Determine the (x, y) coordinate at the center of the cell enclosing the given text.  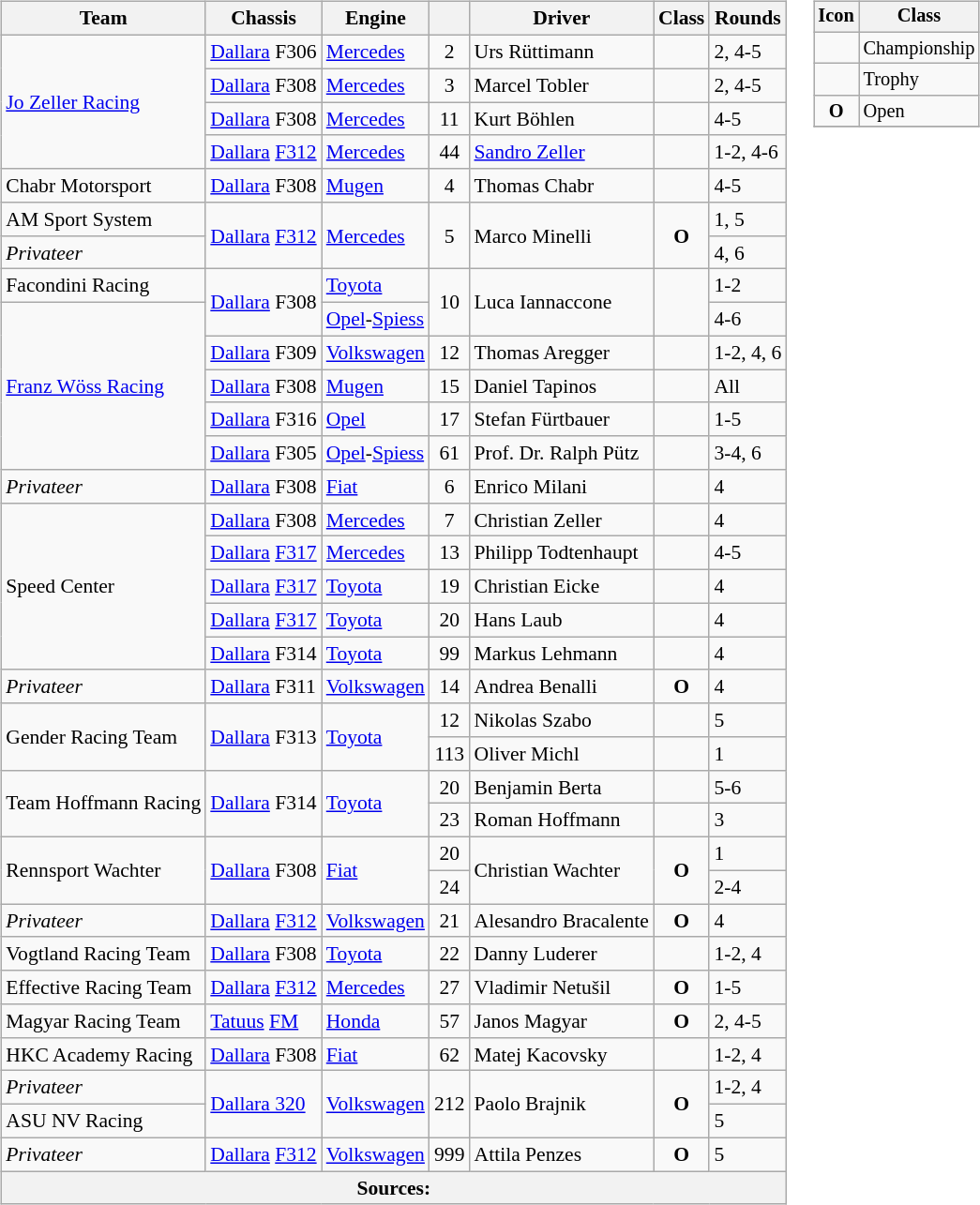
Kurt Böhlen (561, 119)
Luca Iannaccone (561, 302)
HKC Academy Racing (103, 1054)
27 (450, 987)
Paolo Brajnik (561, 1105)
113 (450, 754)
Driver (561, 19)
Andrea Benalli (561, 686)
Open (919, 112)
22 (450, 954)
Marco Minelli (561, 236)
Enrico Milani (561, 487)
Christian Wachter (561, 870)
All (747, 386)
Attila Penzes (561, 1154)
Dallara F313 (263, 737)
5-6 (747, 787)
Opel (375, 419)
23 (450, 821)
AM Sport System (103, 219)
Danny Luderer (561, 954)
7 (450, 520)
Vladimir Netušil (561, 987)
4-6 (747, 319)
3-4, 6 (747, 453)
4, 6 (747, 252)
Marcel Tobler (561, 85)
10 (450, 302)
Dallara F305 (263, 453)
Dallara F309 (263, 353)
15 (450, 386)
Oliver Michl (561, 754)
Stefan Fürtbauer (561, 419)
Christian Eicke (561, 586)
Nikolas Szabo (561, 720)
61 (450, 453)
Janos Magyar (561, 1021)
Franz Wöss Racing (103, 385)
Chabr Motorsport (103, 186)
Chassis (263, 19)
1-2, 4-6 (747, 152)
14 (450, 686)
11 (450, 119)
Urs Rüttimann (561, 52)
Rounds (747, 19)
Jo Zeller Racing (103, 101)
Effective Racing Team (103, 987)
Matej Kacovsky (561, 1054)
19 (450, 586)
Team Hoffmann Racing (103, 803)
Dallara F311 (263, 686)
212 (450, 1105)
13 (450, 553)
Vogtland Racing Team (103, 954)
1-2, 4, 6 (747, 353)
Dallara 320 (263, 1105)
Engine (375, 19)
6 (450, 487)
Team (103, 19)
Championship (919, 48)
Philipp Todtenhaupt (561, 553)
62 (450, 1054)
1, 5 (747, 219)
Speed Center (103, 586)
24 (450, 887)
2-4 (747, 887)
21 (450, 921)
Daniel Tapinos (561, 386)
Christian Zeller (561, 520)
17 (450, 419)
Sources: (394, 1188)
Tatuus FM (263, 1021)
Facondini Racing (103, 286)
Roman Hoffmann (561, 821)
Thomas Aregger (561, 353)
Benjamin Berta (561, 787)
Prof. Dr. Ralph Pütz (561, 453)
Sandro Zeller (561, 152)
Rennsport Wachter (103, 870)
Honda (375, 1021)
44 (450, 152)
Magyar Racing Team (103, 1021)
Dallara F316 (263, 419)
Gender Racing Team (103, 737)
57 (450, 1021)
Icon (837, 17)
Markus Lehmann (561, 654)
Hans Laub (561, 620)
99 (450, 654)
Thomas Chabr (561, 186)
999 (450, 1154)
1-2 (747, 286)
Dallara F306 (263, 52)
2 (450, 52)
ASU NV Racing (103, 1121)
Alesandro Bracalente (561, 921)
Trophy (919, 80)
